Output the (x, y) coordinate of the center of the cell containing the given text.  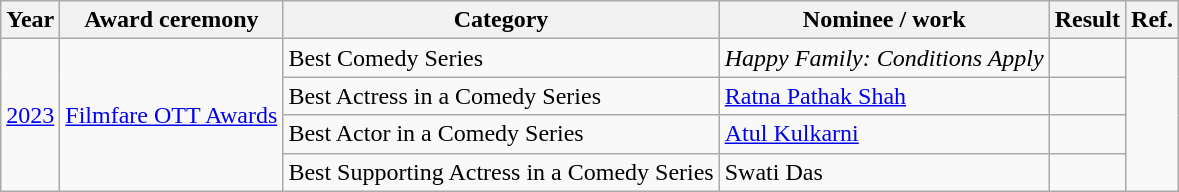
Filmfare OTT Awards (172, 115)
Atul Kulkarni (884, 134)
Best Actress in a Comedy Series (501, 96)
Award ceremony (172, 20)
Best Supporting Actress in a Comedy Series (501, 172)
Swati Das (884, 172)
Best Comedy Series (501, 58)
Result (1087, 20)
Ratna Pathak Shah (884, 96)
Category (501, 20)
2023 (30, 115)
Best Actor in a Comedy Series (501, 134)
Year (30, 20)
Ref. (1152, 20)
Nominee / work (884, 20)
Happy Family: Conditions Apply (884, 58)
